Return (X, Y) of the center of cell containing provided text 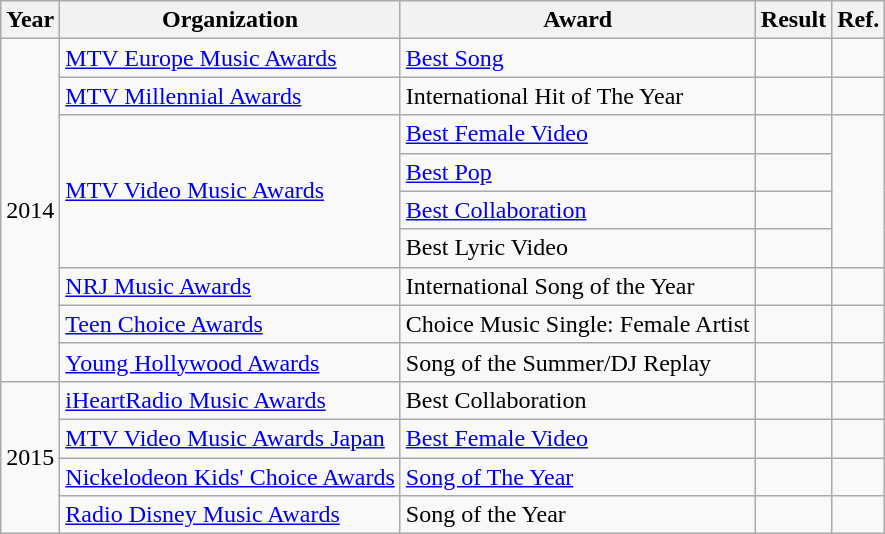
Young Hollywood Awards (230, 362)
Song of the Year (578, 515)
Result (793, 20)
Choice Music Single: Female Artist (578, 324)
Best Pop (578, 172)
iHeartRadio Music Awards (230, 400)
Year (30, 20)
MTV Millennial Awards (230, 96)
2014 (30, 210)
MTV Europe Music Awards (230, 58)
MTV Video Music Awards (230, 191)
Radio Disney Music Awards (230, 515)
Song of The Year (578, 477)
International Hit of The Year (578, 96)
Teen Choice Awards (230, 324)
Best Song (578, 58)
Award (578, 20)
Best Lyric Video (578, 248)
Ref. (858, 20)
Organization (230, 20)
MTV Video Music Awards Japan (230, 438)
International Song of the Year (578, 286)
Nickelodeon Kids' Choice Awards (230, 477)
2015 (30, 457)
Song of the Summer/DJ Replay (578, 362)
NRJ Music Awards (230, 286)
